Identify which cell holds the provided text, then report its (x, y) central coordinate. 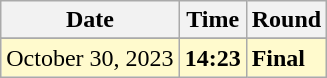
Round (286, 20)
14:23 (212, 58)
Date (90, 20)
October 30, 2023 (90, 58)
Final (286, 58)
Time (212, 20)
